Locate the cell with the specified text and output its (X, Y) center coordinate. 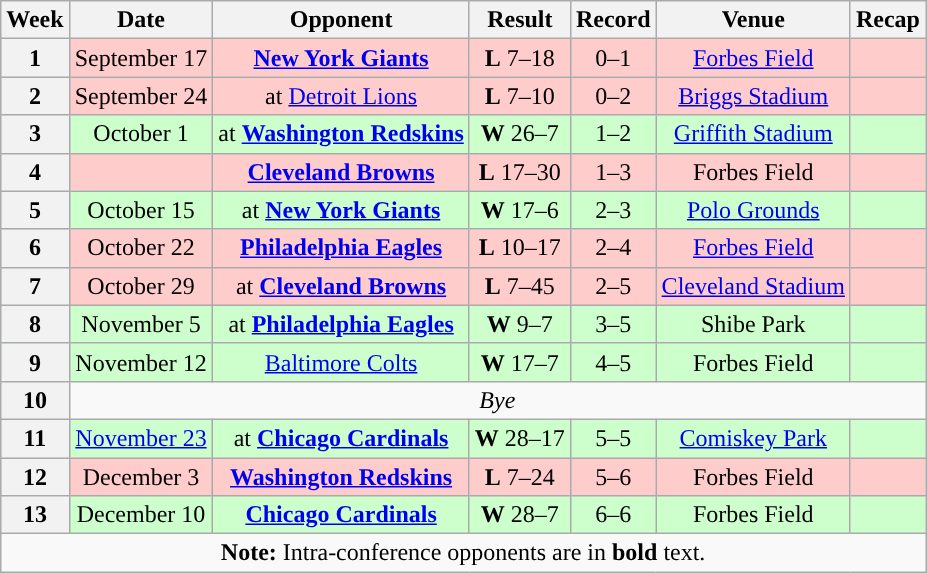
W 28–17 (520, 438)
2 (35, 96)
Baltimore Colts (341, 362)
November 5 (141, 324)
at Cleveland Browns (341, 286)
8 (35, 324)
5 (35, 210)
at Detroit Lions (341, 96)
2–5 (613, 286)
0–2 (613, 96)
13 (35, 515)
10 (35, 400)
September 17 (141, 58)
Venue (753, 20)
L 7–10 (520, 96)
3–5 (613, 324)
Cleveland Stadium (753, 286)
W 17–6 (520, 210)
2–4 (613, 248)
Briggs Stadium (753, 96)
12 (35, 477)
at Washington Redskins (341, 134)
1–3 (613, 172)
3 (35, 134)
Result (520, 20)
Polo Grounds (753, 210)
September 24 (141, 96)
at New York Giants (341, 210)
W 26–7 (520, 134)
1–2 (613, 134)
Philadelphia Eagles (341, 248)
4 (35, 172)
Chicago Cardinals (341, 515)
November 12 (141, 362)
2–3 (613, 210)
Washington Redskins (341, 477)
December 3 (141, 477)
L 10–17 (520, 248)
9 (35, 362)
5–6 (613, 477)
11 (35, 438)
December 10 (141, 515)
Note: Intra-conference opponents are in bold text. (464, 553)
Opponent (341, 20)
Recap (888, 20)
L 7–45 (520, 286)
W 17–7 (520, 362)
Bye (497, 400)
L 7–24 (520, 477)
7 (35, 286)
October 29 (141, 286)
5–5 (613, 438)
L 17–30 (520, 172)
New York Giants (341, 58)
October 22 (141, 248)
Shibe Park (753, 324)
October 1 (141, 134)
L 7–18 (520, 58)
4–5 (613, 362)
W 28–7 (520, 515)
1 (35, 58)
Record (613, 20)
W 9–7 (520, 324)
Griffith Stadium (753, 134)
Comiskey Park (753, 438)
Week (35, 20)
6–6 (613, 515)
at Chicago Cardinals (341, 438)
6 (35, 248)
Cleveland Browns (341, 172)
0–1 (613, 58)
October 15 (141, 210)
Date (141, 20)
at Philadelphia Eagles (341, 324)
November 23 (141, 438)
